Return (x, y) of the center of cell containing provided text 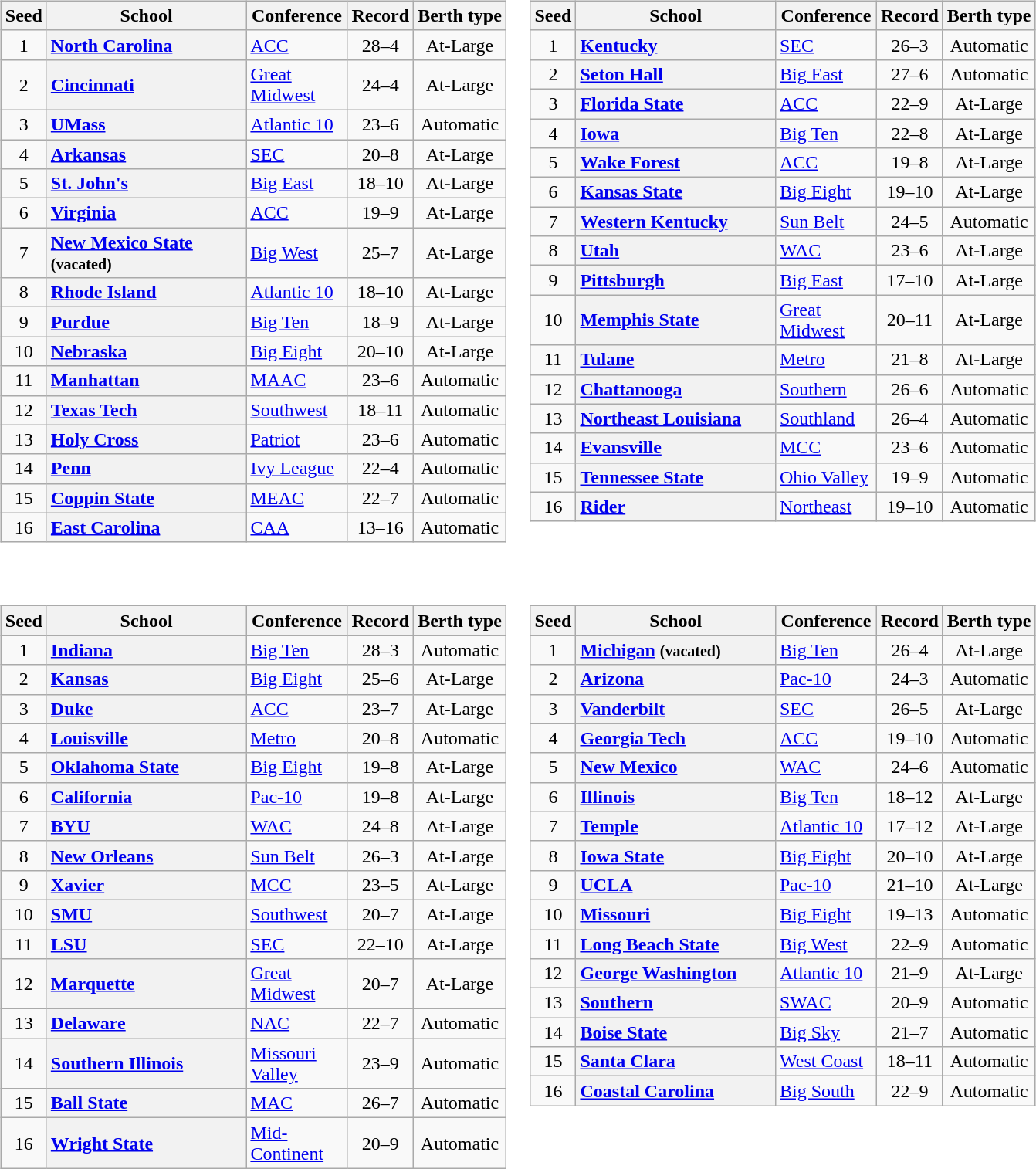
Holy Cross (147, 439)
Ohio Valley (826, 477)
24–8 (381, 826)
Ball State (147, 1103)
Rider (676, 507)
Big Sky (826, 1032)
New Orleans (147, 856)
26–7 (381, 1103)
Duke (147, 709)
Manhattan (147, 381)
SMU (147, 914)
Louisville (147, 738)
22–4 (381, 469)
24–4 (381, 85)
24–6 (910, 767)
Tulane (676, 360)
22–8 (910, 134)
21–8 (910, 360)
Arkansas (147, 154)
Long Beach State (676, 944)
Iowa State (676, 856)
17–12 (910, 826)
Xavier (147, 885)
Kansas State (676, 192)
Santa Clara (676, 1062)
24–3 (910, 679)
NAC (296, 1024)
Illinois (676, 797)
MEAC (296, 498)
Indiana (147, 650)
LSU (147, 944)
21–7 (910, 1032)
23–7 (381, 709)
West Coast (826, 1062)
Southland (826, 418)
Mid-Continent (296, 1143)
23–9 (381, 1064)
Southern Illinois (147, 1064)
24–5 (910, 222)
St. John's (147, 184)
Arizona (676, 679)
Penn (147, 469)
Iowa (676, 134)
Kentucky (676, 45)
New Mexico (676, 767)
Ivy League (296, 469)
22–10 (381, 944)
Wright State (147, 1143)
SWAC (826, 1003)
New Mexico State (vacated) (147, 253)
Missouri Valley (296, 1064)
25–6 (381, 679)
Rhode Island (147, 293)
Delaware (147, 1024)
28–4 (381, 45)
Tennessee State (676, 477)
26–5 (910, 709)
UCLA (676, 885)
Wake Forest (676, 163)
California (147, 797)
Temple (676, 826)
21–10 (910, 885)
BYU (147, 826)
MAC (296, 1103)
UMass (147, 124)
17–10 (910, 280)
23–5 (381, 885)
Utah (676, 251)
Marquette (147, 984)
Missouri (676, 914)
Vanderbilt (676, 709)
28–3 (381, 650)
Pittsburgh (676, 280)
Florida State (676, 103)
Chattanooga (676, 389)
Virginia (147, 213)
13–16 (381, 527)
Purdue (147, 322)
Michigan (vacated) (676, 650)
Nebraska (147, 351)
North Carolina (147, 45)
Oklahoma State (147, 767)
Memphis State (676, 320)
Western Kentucky (676, 222)
25–7 (381, 253)
21–9 (910, 974)
Texas Tech (147, 410)
George Washington (676, 974)
Georgia Tech (676, 738)
Coppin State (147, 498)
MAAC (296, 381)
27–6 (910, 74)
Seton Hall (676, 74)
Patriot (296, 439)
Northeast Louisiana (676, 418)
Kansas (147, 679)
CAA (296, 527)
Big South (826, 1091)
18–9 (381, 322)
Cincinnati (147, 85)
Boise State (676, 1032)
Coastal Carolina (676, 1091)
18–12 (910, 797)
19–13 (910, 914)
East Carolina (147, 527)
Evansville (676, 448)
26–6 (910, 389)
20–11 (910, 320)
Northeast (826, 507)
